Return the (X, Y) coordinate for the center point of the cell that contains the specified text.  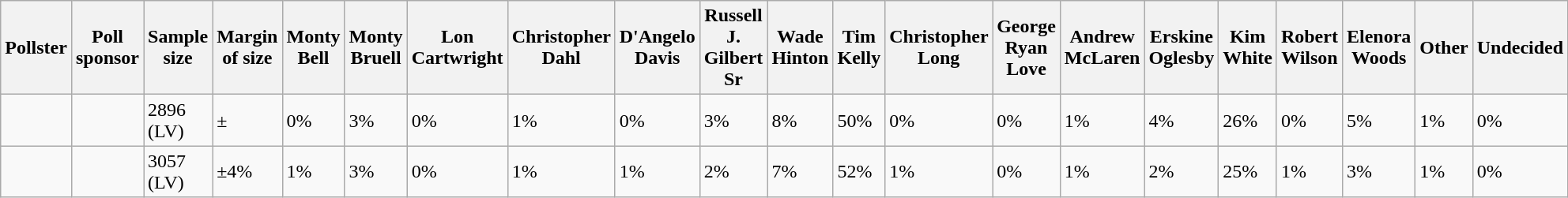
Pollster (36, 47)
Samplesize (179, 47)
52% (859, 172)
7% (800, 172)
Erskine Oglesby (1182, 47)
50% (859, 120)
Monty Bell (313, 47)
Kim White (1248, 47)
Christopher Dahl (561, 47)
Andrew McLaren (1102, 47)
Robert Wilson (1309, 47)
26% (1248, 120)
4% (1182, 120)
Lon Cartwright (457, 47)
Other (1444, 47)
±4% (247, 172)
Christopher Long (939, 47)
± (247, 120)
Margin of size (247, 47)
Tim Kelly (859, 47)
8% (800, 120)
2896(LV) (179, 120)
Russell J. Gilbert Sr (733, 47)
D'Angelo Davis (658, 47)
Wade Hinton (800, 47)
25% (1248, 172)
5% (1378, 120)
Undecided (1520, 47)
Monty Bruell (376, 47)
3057(LV) (179, 172)
Poll sponsor (107, 47)
George Ryan Love (1027, 47)
Elenora Woods (1378, 47)
